Search for the cell housing the specified text and yield its [X, Y] center coordinate. 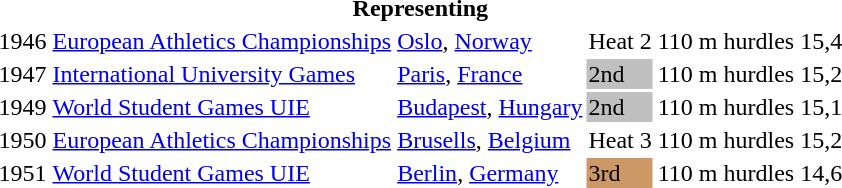
Brusells, Belgium [490, 140]
International University Games [222, 74]
Budapest, Hungary [490, 107]
Heat 2 [620, 41]
Heat 3 [620, 140]
Berlin, Germany [490, 173]
Oslo, Norway [490, 41]
3rd [620, 173]
Paris, France [490, 74]
